Provide the [X, Y] coordinate of the cell's center where the given text is located.  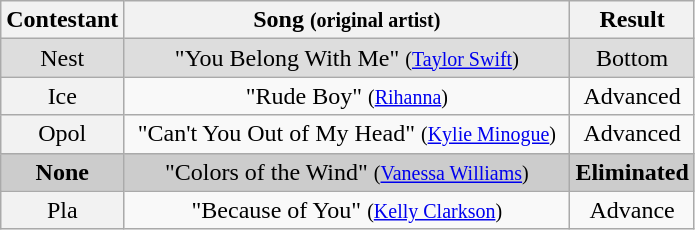
Opol [62, 134]
Result [632, 20]
Pla [62, 210]
Contestant [62, 20]
"Colors of the Wind" (Vanessa Williams) [347, 172]
Nest [62, 58]
None [62, 172]
Advance [632, 210]
"Because of You" (Kelly Clarkson) [347, 210]
"Rude Boy" (Rihanna) [347, 96]
Bottom [632, 58]
"Can't You Out of My Head" (Kylie Minogue) [347, 134]
Eliminated [632, 172]
Ice [62, 96]
"You Belong With Me" (Taylor Swift) [347, 58]
Song (original artist) [347, 20]
